Scan for the cell matching the given text and deliver its [X, Y] coordinate at center. 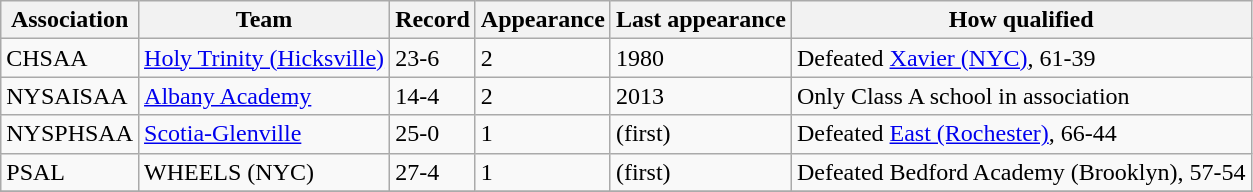
Holy Trinity (Hicksville) [264, 58]
Association [70, 20]
WHEELS (NYC) [264, 172]
Appearance [542, 20]
Record [433, 20]
Team [264, 20]
14-4 [433, 96]
23-6 [433, 58]
2013 [700, 96]
Only Class A school in association [1021, 96]
Scotia-Glenville [264, 134]
Albany Academy [264, 96]
Defeated Bedford Academy (Brooklyn), 57-54 [1021, 172]
CHSAA [70, 58]
Last appearance [700, 20]
NYSAISAA [70, 96]
27-4 [433, 172]
NYSPHSAA [70, 134]
Defeated Xavier (NYC), 61-39 [1021, 58]
PSAL [70, 172]
Defeated East (Rochester), 66-44 [1021, 134]
How qualified [1021, 20]
25-0 [433, 134]
1980 [700, 58]
